Capture the cell that displays the provided text and extract its [X, Y] central coordinate. 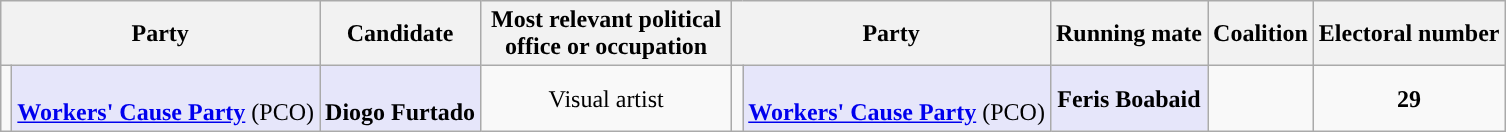
Most relevant political office or occupation [606, 34]
Visual artist [606, 98]
Feris Boabaid [1128, 98]
Electoral number [1409, 34]
Running mate [1128, 34]
Coalition [1261, 34]
Diogo Furtado [400, 98]
Candidate [400, 34]
29 [1409, 98]
